Pinpoint the cell where the given text exists, returning its (X, Y) midpoint coordinate. 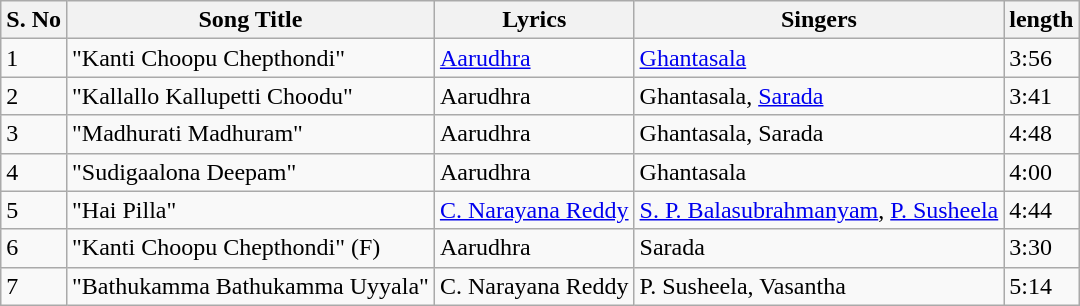
"Kallallo Kallupetti Choodu" (250, 96)
"Kanti Choopu Chepthondi" (F) (250, 248)
Sarada (819, 248)
"Madhurati Madhuram" (250, 134)
7 (34, 286)
4:48 (1042, 134)
Lyrics (534, 20)
3:41 (1042, 96)
P. Susheela, Vasantha (819, 286)
S. No (34, 20)
1 (34, 58)
4:00 (1042, 172)
"Sudigaalona Deepam" (250, 172)
6 (34, 248)
S. P. Balasubrahmanyam, P. Susheela (819, 210)
5 (34, 210)
length (1042, 20)
3:56 (1042, 58)
Song Title (250, 20)
2 (34, 96)
3 (34, 134)
4 (34, 172)
3:30 (1042, 248)
"Kanti Choopu Chepthondi" (250, 58)
"Bathukamma Bathukamma Uyyala" (250, 286)
"Hai Pilla" (250, 210)
5:14 (1042, 286)
Singers (819, 20)
4:44 (1042, 210)
